From the cell containing the given text, extract its center point as [x, y] coordinate. 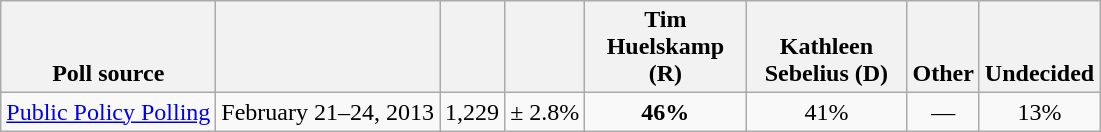
February 21–24, 2013 [328, 112]
— [943, 112]
KathleenSebelius (D) [826, 47]
41% [826, 112]
± 2.8% [545, 112]
13% [1039, 112]
TimHuelskamp (R) [666, 47]
Public Policy Polling [108, 112]
Poll source [108, 47]
46% [666, 112]
1,229 [472, 112]
Other [943, 47]
Undecided [1039, 47]
